Determine the [x, y] coordinate at the center of the cell enclosing the given text.  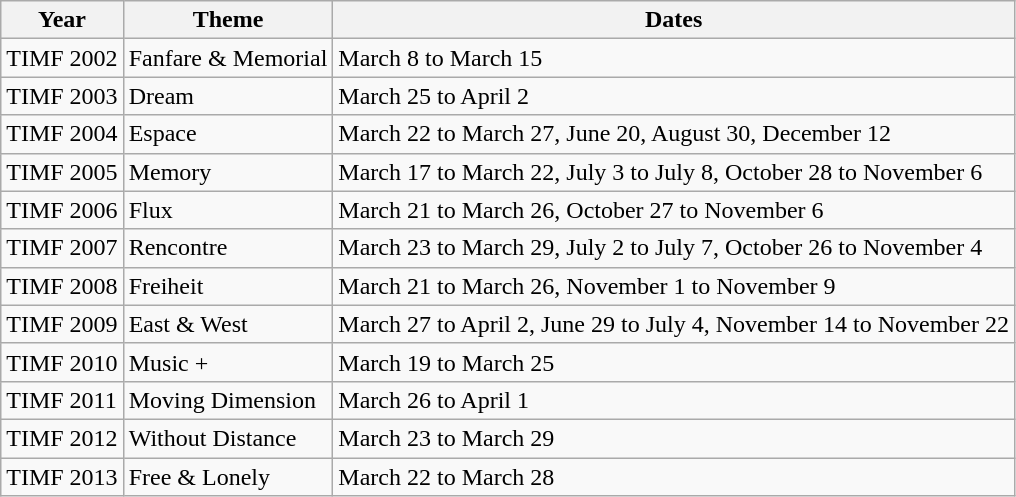
Music + [228, 362]
Flux [228, 210]
March 22 to March 28 [674, 477]
March 17 to March 22, July 3 to July 8, October 28 to November 6 [674, 172]
March 23 to March 29, July 2 to July 7, October 26 to November 4 [674, 248]
TIMF 2008 [62, 286]
Year [62, 20]
March 21 to March 26, November 1 to November 9 [674, 286]
Fanfare & Memorial [228, 58]
March 21 to March 26, October 27 to November 6 [674, 210]
Dream [228, 96]
Theme [228, 20]
TIMF 2007 [62, 248]
TIMF 2003 [62, 96]
Free & Lonely [228, 477]
Moving Dimension [228, 400]
TIMF 2013 [62, 477]
Espace [228, 134]
March 26 to April 1 [674, 400]
TIMF 2002 [62, 58]
TIMF 2011 [62, 400]
March 8 to March 15 [674, 58]
March 19 to March 25 [674, 362]
Dates [674, 20]
March 27 to April 2, June 29 to July 4, November 14 to November 22 [674, 324]
March 22 to March 27, June 20, August 30, December 12 [674, 134]
Rencontre [228, 248]
TIMF 2006 [62, 210]
TIMF 2012 [62, 438]
March 25 to April 2 [674, 96]
Without Distance [228, 438]
March 23 to March 29 [674, 438]
Memory [228, 172]
TIMF 2009 [62, 324]
TIMF 2010 [62, 362]
TIMF 2005 [62, 172]
East & West [228, 324]
TIMF 2004 [62, 134]
Freiheit [228, 286]
